Scan for the cell matching the given text and deliver its [X, Y] coordinate at center. 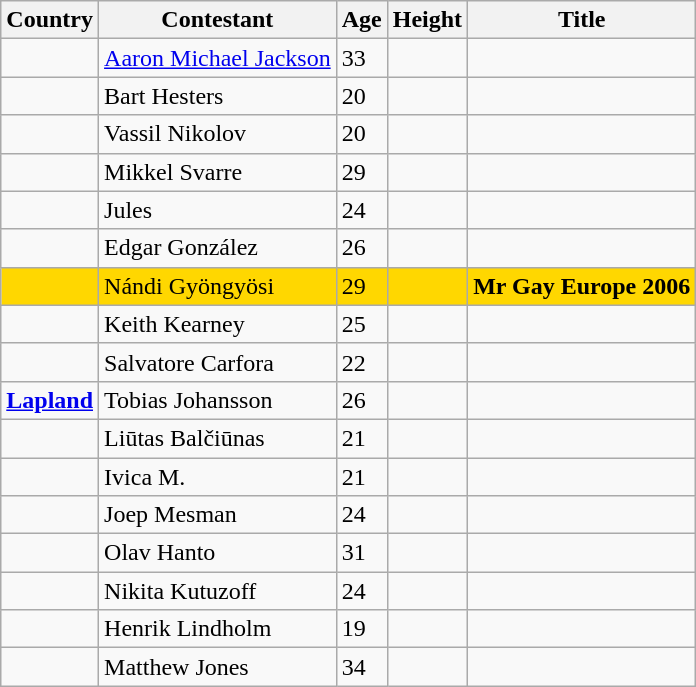
Mr Gay Europe 2006 [582, 286]
Matthew Jones [218, 667]
33 [362, 58]
Bart Hesters [218, 96]
Nándi Gyöngyösi [218, 286]
Tobias Johansson [218, 400]
Contestant [218, 20]
31 [362, 553]
Salvatore Carfora [218, 362]
22 [362, 362]
19 [362, 629]
Henrik Lindholm [218, 629]
Aaron Michael Jackson [218, 58]
Country [50, 20]
Edgar González [218, 248]
Olav Hanto [218, 553]
Title [582, 20]
Nikita Kutuzoff [218, 591]
Age [362, 20]
Ivica M. [218, 477]
Height [427, 20]
Liūtas Balčiūnas [218, 438]
25 [362, 324]
Joep Mesman [218, 515]
34 [362, 667]
Keith Kearney [218, 324]
Lapland [50, 400]
Mikkel Svarre [218, 172]
Vassil Nikolov [218, 134]
Jules [218, 210]
